Identify which cell holds the provided text, then report its [X, Y] central coordinate. 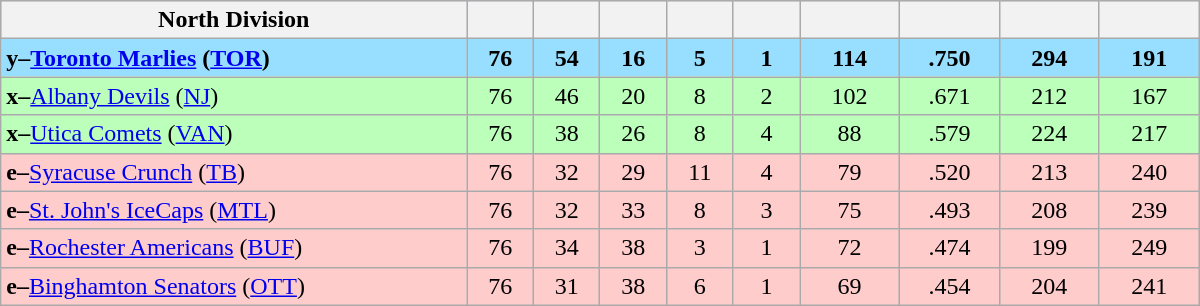
20 [634, 96]
31 [566, 286]
5 [700, 58]
88 [850, 134]
79 [850, 172]
11 [700, 172]
6 [700, 286]
2 [766, 96]
72 [850, 248]
46 [566, 96]
.474 [950, 248]
.750 [950, 58]
241 [1149, 286]
240 [1149, 172]
102 [850, 96]
69 [850, 286]
239 [1149, 210]
26 [634, 134]
.520 [950, 172]
e–Syracuse Crunch (TB) [234, 172]
e–Binghamton Senators (OTT) [234, 286]
217 [1149, 134]
e–St. John's IceCaps (MTL) [234, 210]
249 [1149, 248]
16 [634, 58]
29 [634, 172]
y–Toronto Marlies (TOR) [234, 58]
.493 [950, 210]
54 [566, 58]
213 [1049, 172]
x–Utica Comets (VAN) [234, 134]
e–Rochester Americans (BUF) [234, 248]
191 [1149, 58]
204 [1049, 286]
33 [634, 210]
75 [850, 210]
294 [1049, 58]
199 [1049, 248]
208 [1049, 210]
.579 [950, 134]
114 [850, 58]
224 [1049, 134]
.671 [950, 96]
North Division [234, 20]
.454 [950, 286]
x–Albany Devils (NJ) [234, 96]
167 [1149, 96]
34 [566, 248]
212 [1049, 96]
